Extract the (X, Y) coordinate from the center of the cell holding the provided text.  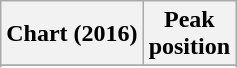
Chart (2016) (72, 34)
Peak position (189, 34)
